Output the (x, y) coordinate of the center of the cell containing the given text.  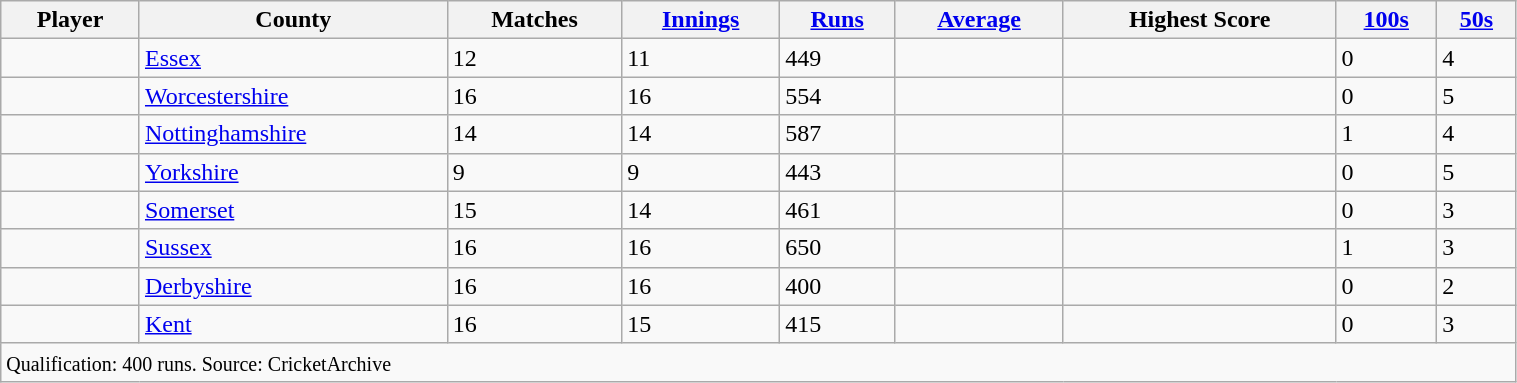
12 (534, 58)
415 (838, 324)
Nottinghamshire (293, 134)
400 (838, 286)
449 (838, 58)
Somerset (293, 210)
650 (838, 248)
Kent (293, 324)
Highest Score (1199, 20)
Matches (534, 20)
50s (1476, 20)
443 (838, 172)
461 (838, 210)
Essex (293, 58)
554 (838, 96)
Derbyshire (293, 286)
County (293, 20)
587 (838, 134)
Yorkshire (293, 172)
Runs (838, 20)
Sussex (293, 248)
Worcestershire (293, 96)
Innings (701, 20)
Average (980, 20)
Qualification: 400 runs. Source: CricketArchive (758, 362)
Player (70, 20)
100s (1386, 20)
11 (701, 58)
2 (1476, 286)
